Detect which cell encompasses the target text, then output its [x, y] center coordinate. 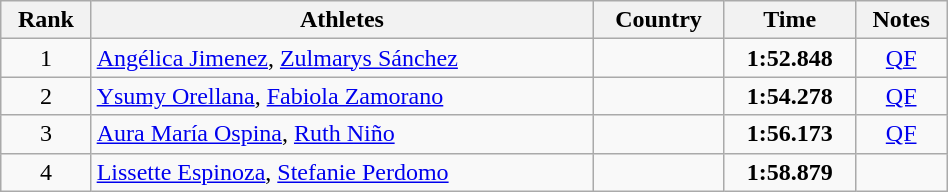
1:52.848 [790, 58]
1:56.173 [790, 134]
Aura María Ospina, Ruth Niño [342, 134]
Country [659, 20]
Angélica Jimenez, Zulmarys Sánchez [342, 58]
Lissette Espinoza, Stefanie Perdomo [342, 172]
2 [46, 96]
Notes [901, 20]
1 [46, 58]
Athletes [342, 20]
Time [790, 20]
Rank [46, 20]
1:58.879 [790, 172]
Ysumy Orellana, Fabiola Zamorano [342, 96]
1:54.278 [790, 96]
3 [46, 134]
4 [46, 172]
